Locate the cell with the specified text and output its [X, Y] center coordinate. 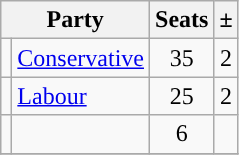
Conservative [81, 58]
25 [182, 96]
6 [182, 134]
± [226, 20]
Seats [182, 20]
Labour [81, 96]
35 [182, 58]
Party [76, 20]
